Search for the cell housing the specified text and yield its (x, y) center coordinate. 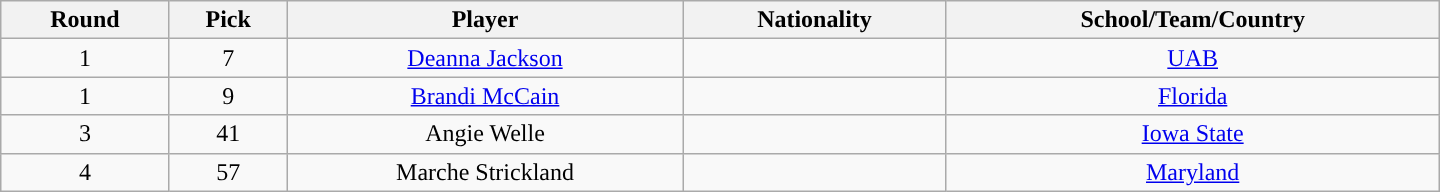
57 (228, 172)
Pick (228, 20)
Deanna Jackson (485, 58)
41 (228, 134)
School/Team/Country (1192, 20)
7 (228, 58)
Marche Strickland (485, 172)
Florida (1192, 96)
Maryland (1192, 172)
Player (485, 20)
UAB (1192, 58)
Brandi McCain (485, 96)
4 (85, 172)
Round (85, 20)
Angie Welle (485, 134)
3 (85, 134)
Iowa State (1192, 134)
Nationality (814, 20)
9 (228, 96)
